Detect which cell encompasses the target text, then output its (x, y) center coordinate. 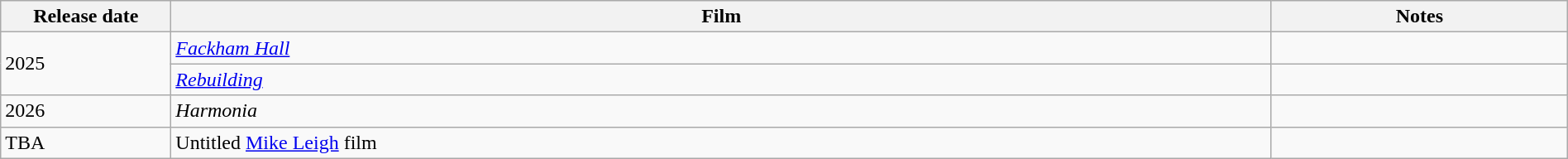
Untitled Mike Leigh film (721, 142)
Release date (86, 17)
TBA (86, 142)
Rebuilding (721, 79)
Film (721, 17)
Notes (1419, 17)
Fackham Hall (721, 48)
2025 (86, 64)
Harmonia (721, 111)
2026 (86, 111)
